From the cell containing the given text, extract its center point as [x, y] coordinate. 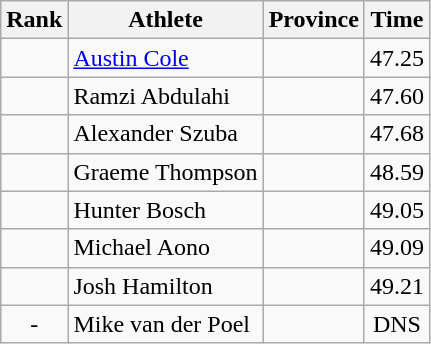
Graeme Thompson [166, 172]
49.05 [396, 210]
47.25 [396, 58]
47.68 [396, 134]
47.60 [396, 96]
Mike van der Poel [166, 324]
- [34, 324]
49.09 [396, 248]
Athlete [166, 20]
DNS [396, 324]
Rank [34, 20]
Province [314, 20]
48.59 [396, 172]
49.21 [396, 286]
Michael Aono [166, 248]
Hunter Bosch [166, 210]
Josh Hamilton [166, 286]
Austin Cole [166, 58]
Alexander Szuba [166, 134]
Ramzi Abdulahi [166, 96]
Time [396, 20]
